Extract the [x, y] coordinate from the center of the cell holding the provided text.  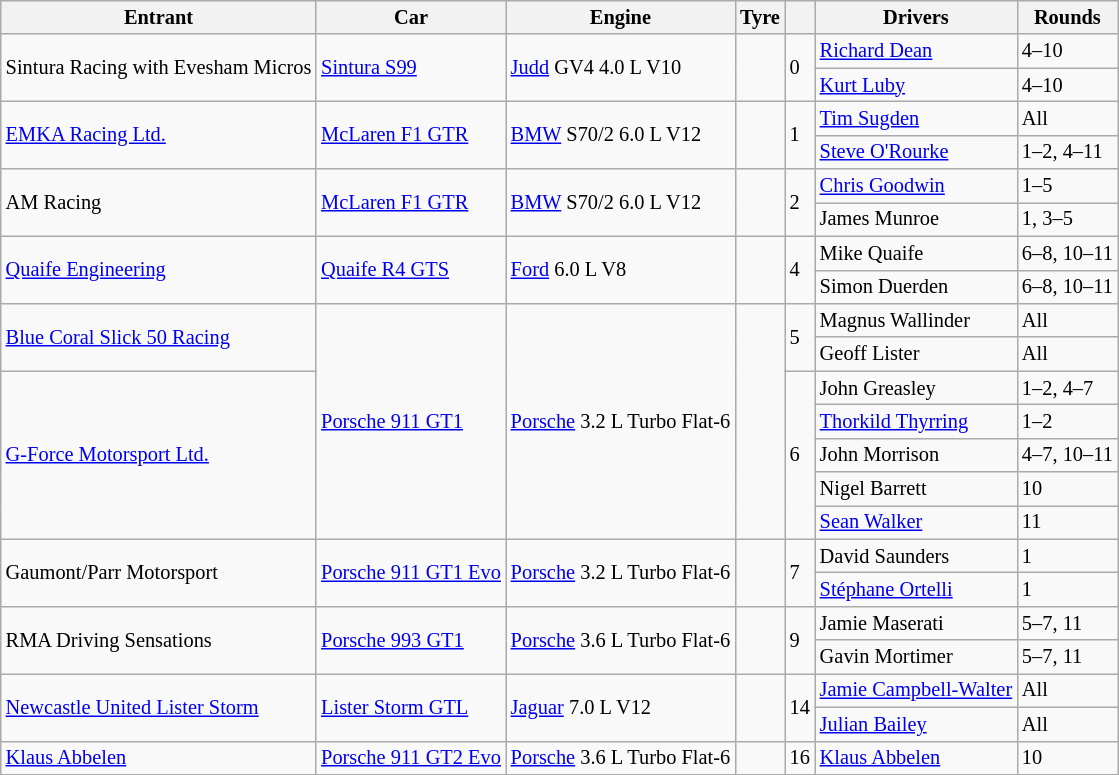
Magnus Wallinder [916, 320]
AM Racing [158, 202]
Jamie Maserati [916, 623]
James Munroe [916, 219]
16 [800, 758]
Sintura S99 [411, 68]
Julian Bailey [916, 724]
Mike Quaife [916, 253]
4–7, 10–11 [1068, 455]
Steve O'Rourke [916, 152]
Gavin Mortimer [916, 657]
Judd GV4 4.0 L V10 [620, 68]
1–2, 4–7 [1068, 388]
Gaumont/Parr Motorsport [158, 572]
11 [1068, 522]
Jaguar 7.0 L V12 [620, 706]
1–2, 4–11 [1068, 152]
David Saunders [916, 556]
Nigel Barrett [916, 489]
John Greasley [916, 388]
RMA Driving Sensations [158, 640]
5 [800, 336]
Jamie Campbell-Walter [916, 690]
Ford 6.0 L V8 [620, 270]
Porsche 911 GT2 Evo [411, 758]
Simon Duerden [916, 287]
1, 3–5 [1068, 219]
Stéphane Ortelli [916, 589]
Engine [620, 17]
Geoff Lister [916, 354]
Newcastle United Lister Storm [158, 706]
Tim Sugden [916, 118]
Sintura Racing with Evesham Micros [158, 68]
Drivers [916, 17]
Lister Storm GTL [411, 706]
2 [800, 202]
Sean Walker [916, 522]
Porsche 911 GT1 Evo [411, 572]
Blue Coral Slick 50 Racing [158, 336]
EMKA Racing Ltd. [158, 134]
Porsche 993 GT1 [411, 640]
Thorkild Thyrring [916, 421]
9 [800, 640]
Quaife R4 GTS [411, 270]
Entrant [158, 17]
Kurt Luby [916, 85]
1–2 [1068, 421]
Porsche 911 GT1 [411, 421]
Quaife Engineering [158, 270]
G-Force Motorsport Ltd. [158, 455]
Richard Dean [916, 51]
4 [800, 270]
1–5 [1068, 186]
Car [411, 17]
0 [800, 68]
Chris Goodwin [916, 186]
14 [800, 706]
7 [800, 572]
Rounds [1068, 17]
6 [800, 455]
John Morrison [916, 455]
Tyre [760, 17]
